For the text-containing cell, return its midpoint in (x, y) coordinate format. 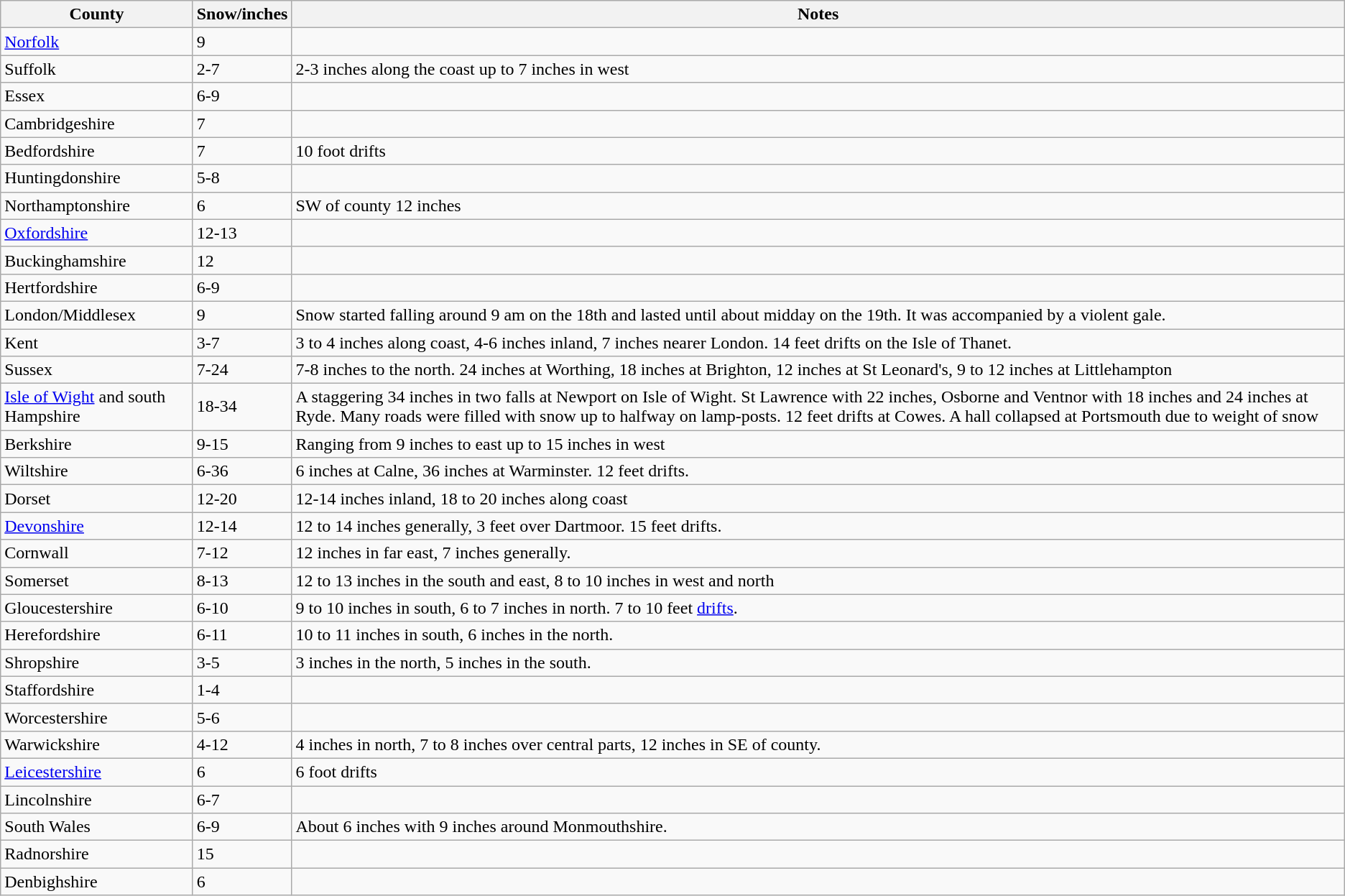
7-24 (242, 370)
Warwickshire (96, 744)
Oxfordshire (96, 233)
Dorset (96, 499)
Cambridgeshire (96, 124)
Devonshire (96, 526)
6 inches at Calne, 36 inches at Warminster. 12 feet drifts. (818, 471)
South Wales (96, 827)
12-14 inches inland, 18 to 20 inches along coast (818, 499)
Staffordshire (96, 690)
10 foot drifts (818, 151)
2-7 (242, 69)
Shropshire (96, 662)
SW of county 12 inches (818, 205)
County (96, 14)
Snow/inches (242, 14)
12-20 (242, 499)
Cornwall (96, 553)
3-7 (242, 343)
Bedfordshire (96, 151)
12 inches in far east, 7 inches generally. (818, 553)
12 to 14 inches generally, 3 feet over Dartmoor. 15 feet drifts. (818, 526)
Leicestershire (96, 772)
7-12 (242, 553)
1-4 (242, 690)
6-11 (242, 635)
Northamptonshire (96, 205)
Wiltshire (96, 471)
London/Middlesex (96, 315)
4-12 (242, 744)
Gloucestershire (96, 608)
18-34 (242, 407)
12-13 (242, 233)
Berkshire (96, 444)
10 to 11 inches in south, 6 inches in the north. (818, 635)
Somerset (96, 581)
Hertfordshire (96, 287)
Isle of Wight and south Hampshire (96, 407)
Snow started falling around 9 am on the 18th and lasted until about midday on the 19th. It was accompanied by a violent gale. (818, 315)
2-3 inches along the coast up to 7 inches in west (818, 69)
Huntingdonshire (96, 178)
About 6 inches with 9 inches around Monmouthshire. (818, 827)
Lincolnshire (96, 800)
4 inches in north, 7 to 8 inches over central parts, 12 inches in SE of county. (818, 744)
15 (242, 854)
Suffolk (96, 69)
9-15 (242, 444)
5-8 (242, 178)
6-36 (242, 471)
8-13 (242, 581)
Denbighshire (96, 882)
Radnorshire (96, 854)
Notes (818, 14)
3-5 (242, 662)
Worcestershire (96, 717)
3 to 4 inches along coast, 4-6 inches inland, 7 inches nearer London. 14 feet drifts on the Isle of Thanet. (818, 343)
Norfolk (96, 42)
5-6 (242, 717)
Sussex (96, 370)
12-14 (242, 526)
7-8 inches to the north. 24 inches at Worthing, 18 inches at Brighton, 12 inches at St Leonard's, 9 to 12 inches at Littlehampton (818, 370)
Kent (96, 343)
Herefordshire (96, 635)
3 inches in the north, 5 inches in the south. (818, 662)
6-7 (242, 800)
6-10 (242, 608)
9 to 10 inches in south, 6 to 7 inches in north. 7 to 10 feet drifts. (818, 608)
12 to 13 inches in the south and east, 8 to 10 inches in west and north (818, 581)
Essex (96, 96)
Ranging from 9 inches to east up to 15 inches in west (818, 444)
6 foot drifts (818, 772)
Buckinghamshire (96, 260)
12 (242, 260)
